Extract the (x, y) coordinate from the center of the cell holding the provided text.  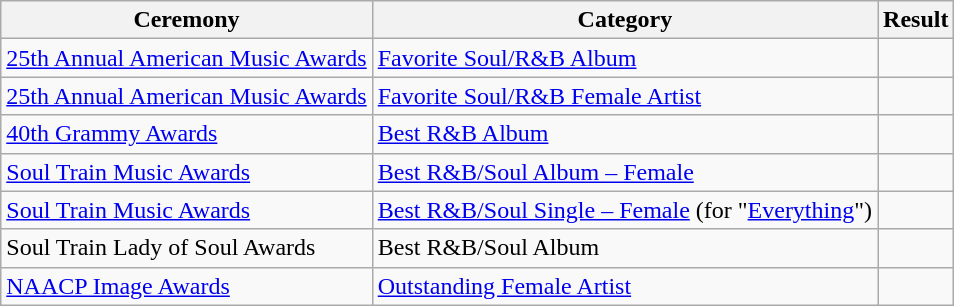
Ceremony (186, 20)
Best R&B/Soul Album (624, 248)
Favorite Soul/R&B Female Artist (624, 96)
Result (916, 20)
40th Grammy Awards (186, 134)
Best R&B/Soul Single – Female (for "Everything") (624, 210)
NAACP Image Awards (186, 286)
Favorite Soul/R&B Album (624, 58)
Best R&B/Soul Album – Female (624, 172)
Soul Train Lady of Soul Awards (186, 248)
Category (624, 20)
Best R&B Album (624, 134)
Outstanding Female Artist (624, 286)
